From the cell containing the given text, extract its center point as (x, y) coordinate. 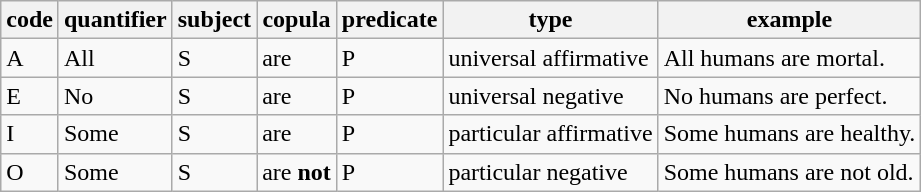
No humans are perfect. (790, 96)
code (30, 20)
particular affirmative (550, 134)
E (30, 96)
are not (297, 172)
All humans are mortal. (790, 58)
subject (214, 20)
Some humans are healthy. (790, 134)
All (115, 58)
No (115, 96)
O (30, 172)
universal negative (550, 96)
quantifier (115, 20)
copula (297, 20)
A (30, 58)
predicate (390, 20)
example (790, 20)
Some humans are not old. (790, 172)
universal affirmative (550, 58)
type (550, 20)
particular negative (550, 172)
I (30, 134)
